Capture the cell that displays the provided text and extract its (X, Y) central coordinate. 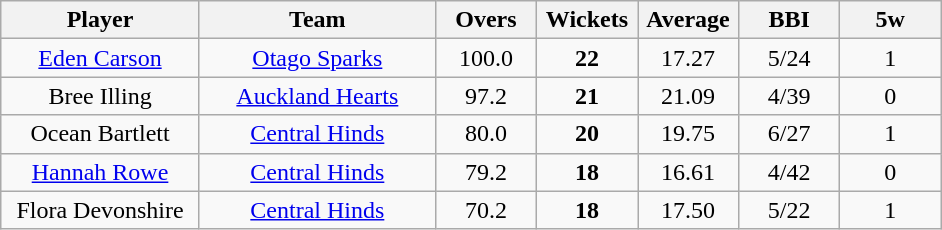
5/22 (790, 210)
97.2 (486, 96)
Overs (486, 20)
17.27 (688, 58)
Ocean Bartlett (100, 134)
Player (100, 20)
20 (586, 134)
19.75 (688, 134)
16.61 (688, 172)
100.0 (486, 58)
5/24 (790, 58)
BBI (790, 20)
70.2 (486, 210)
5w (890, 20)
Otago Sparks (317, 58)
22 (586, 58)
21 (586, 96)
Average (688, 20)
6/27 (790, 134)
Hannah Rowe (100, 172)
21.09 (688, 96)
4/42 (790, 172)
79.2 (486, 172)
Wickets (586, 20)
4/39 (790, 96)
Team (317, 20)
17.50 (688, 210)
Eden Carson (100, 58)
Flora Devonshire (100, 210)
Auckland Hearts (317, 96)
Bree Illing (100, 96)
80.0 (486, 134)
